Extract the [x, y] coordinate from the center of the cell holding the provided text.  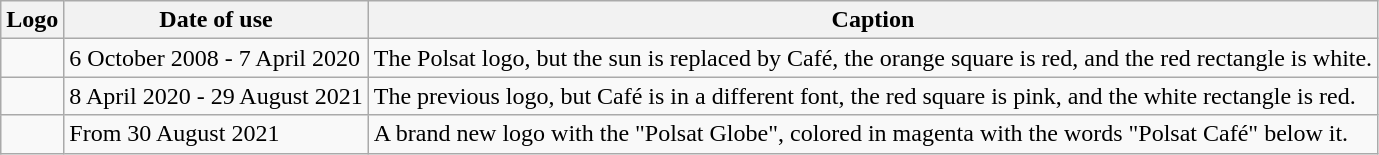
8 April 2020 - 29 August 2021 [216, 96]
A brand new logo with the "Polsat Globe", colored in magenta with the words "Polsat Café" below it. [872, 134]
Date of use [216, 20]
Caption [872, 20]
6 October 2008 - 7 April 2020 [216, 58]
From 30 August 2021 [216, 134]
The previous logo, but Café is in a different font, the red square is pink, and the white rectangle is red. [872, 96]
The Polsat logo, but the sun is replaced by Café, the orange square is red, and the red rectangle is white. [872, 58]
Logo [32, 20]
